Return [x, y] of the center of cell containing provided text 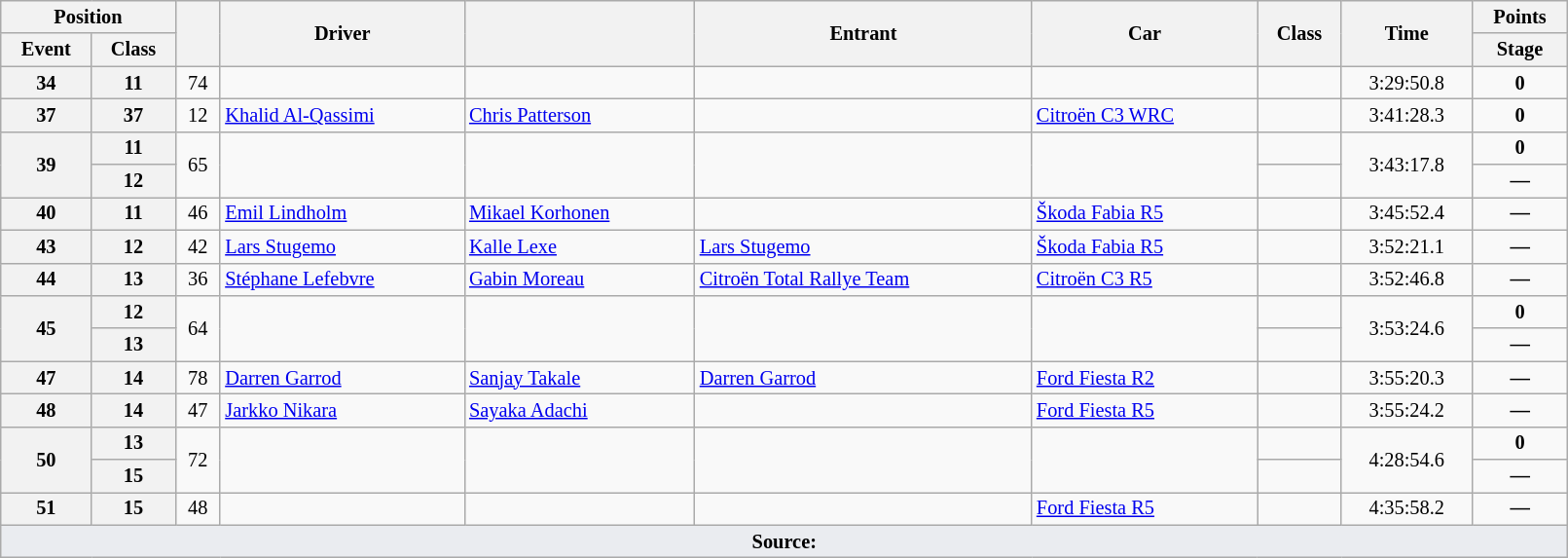
Emil Lindholm [343, 213]
44 [47, 279]
39 [47, 164]
Source: [784, 541]
46 [198, 213]
Gabin Moreau [580, 279]
45 [47, 327]
Driver [343, 33]
72 [198, 460]
Mikael Korhonen [580, 213]
34 [47, 83]
Event [47, 50]
Khalid Al-Qassimi [343, 115]
42 [198, 246]
Time [1406, 33]
3:55:24.2 [1406, 410]
3:52:21.1 [1406, 246]
Citroën C3 R5 [1145, 279]
4:28:54.6 [1406, 460]
43 [47, 246]
Car [1145, 33]
50 [47, 460]
3:52:46.8 [1406, 279]
Position [88, 17]
74 [198, 83]
3:41:28.3 [1406, 115]
Kalle Lexe [580, 246]
Sayaka Adachi [580, 410]
4:35:58.2 [1406, 508]
Points [1520, 17]
Stage [1520, 50]
40 [47, 213]
3:55:20.3 [1406, 378]
64 [198, 327]
3:53:24.6 [1406, 327]
3:45:52.4 [1406, 213]
Entrant [863, 33]
65 [198, 164]
Sanjay Takale [580, 378]
Citroën C3 WRC [1145, 115]
Stéphane Lefebvre [343, 279]
51 [47, 508]
78 [198, 378]
Jarkko Nikara [343, 410]
3:43:17.8 [1406, 164]
3:29:50.8 [1406, 83]
Ford Fiesta R2 [1145, 378]
Chris Patterson [580, 115]
36 [198, 279]
Citroën Total Rallye Team [863, 279]
